Search for the cell housing the specified text and yield its (X, Y) center coordinate. 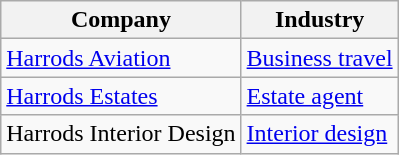
Estate agent (320, 96)
Industry (320, 20)
Harrods Aviation (121, 58)
Business travel (320, 58)
Harrods Estates (121, 96)
Interior design (320, 134)
Company (121, 20)
Harrods Interior Design (121, 134)
